Find where the given text appears and provide that cell's center as (x, y) coordinate. 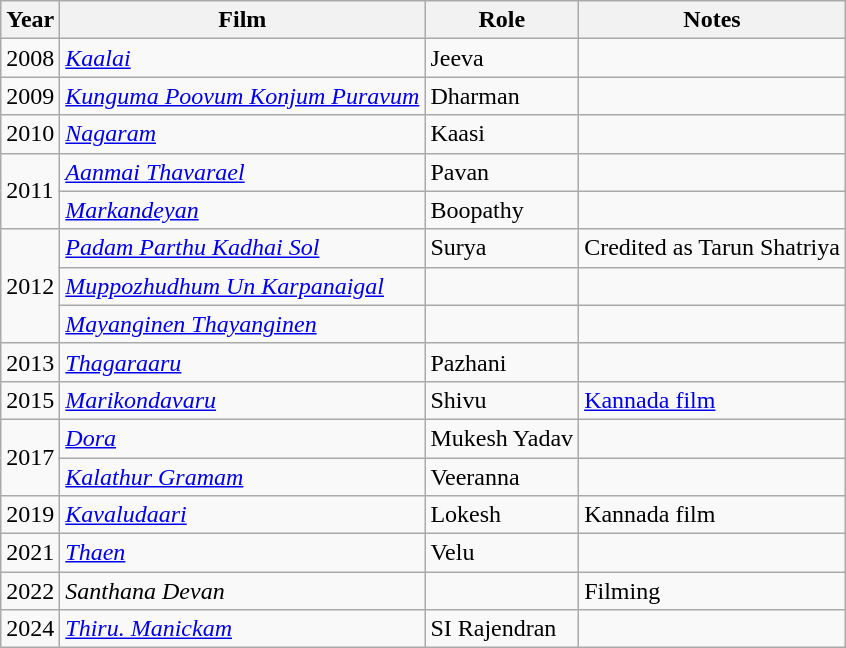
Thaen (242, 553)
2017 (30, 457)
Muppozhudhum Un Karpanaigal (242, 286)
Aanmai Thavarael (242, 172)
Boopathy (502, 210)
Kalathur Gramam (242, 477)
Surya (502, 248)
Credited as Tarun Shatriya (712, 248)
Veeranna (502, 477)
2011 (30, 191)
Lokesh (502, 515)
Santhana Devan (242, 591)
2012 (30, 286)
Kaasi (502, 134)
Role (502, 20)
Velu (502, 553)
SI Rajendran (502, 629)
Dharman (502, 96)
Pazhani (502, 362)
Kavaludaari (242, 515)
Year (30, 20)
Kunguma Poovum Konjum Puravum (242, 96)
Kaalai (242, 58)
2015 (30, 400)
Film (242, 20)
Marikondavaru (242, 400)
Pavan (502, 172)
2019 (30, 515)
2022 (30, 591)
2010 (30, 134)
Mayanginen Thayanginen (242, 324)
Notes (712, 20)
2013 (30, 362)
Markandeyan (242, 210)
Shivu (502, 400)
2009 (30, 96)
Jeeva (502, 58)
Mukesh Yadav (502, 438)
Dora (242, 438)
Thiru. Manickam (242, 629)
2008 (30, 58)
Thagaraaru (242, 362)
Nagaram (242, 134)
Filming (712, 591)
2024 (30, 629)
Padam Parthu Kadhai Sol (242, 248)
2021 (30, 553)
